Pinpoint the cell where the given text exists, returning its [x, y] midpoint coordinate. 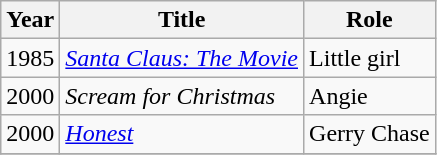
Year [30, 20]
Gerry Chase [370, 134]
Angie [370, 96]
Scream for Christmas [182, 96]
1985 [30, 58]
Santa Claus: The Movie [182, 58]
Little girl [370, 58]
Role [370, 20]
Title [182, 20]
Honest [182, 134]
